For the text-containing cell, return its midpoint in [x, y] coordinate format. 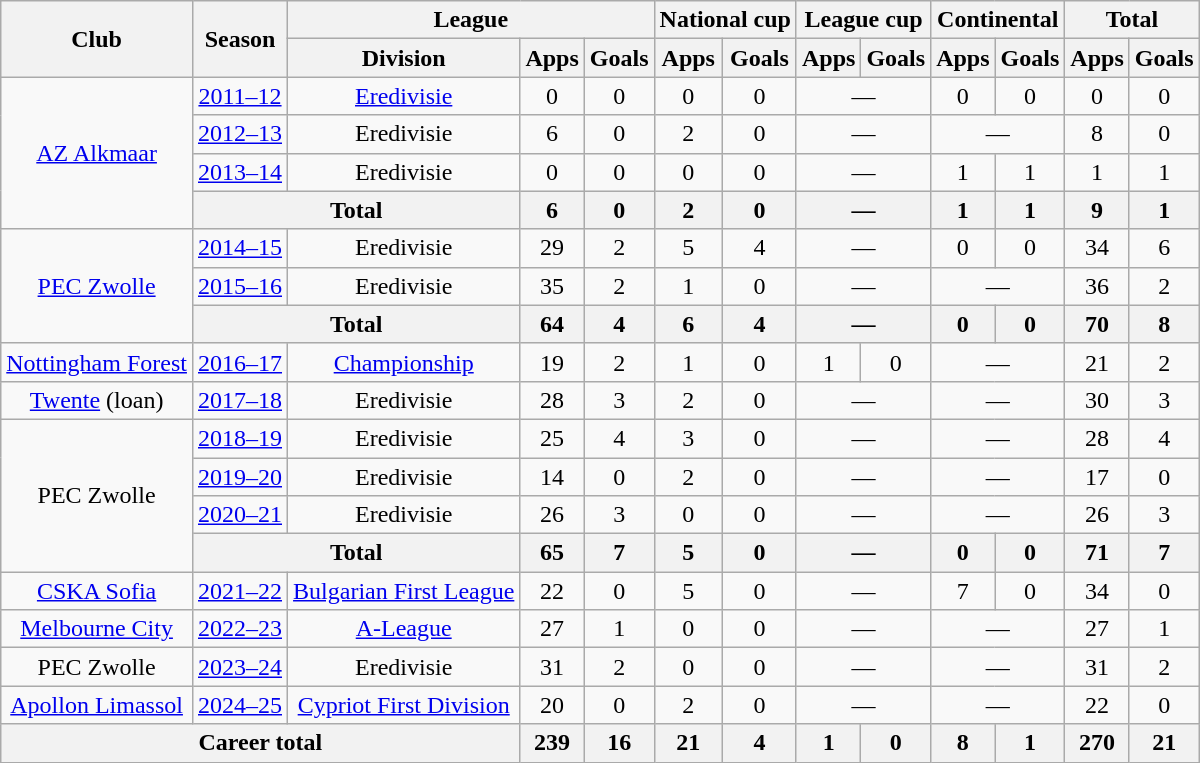
Cypriot First Division [404, 705]
Season [240, 39]
A-League [404, 629]
Division [404, 58]
25 [552, 438]
14 [552, 477]
Career total [260, 743]
36 [1097, 286]
Apollon Limassol [97, 705]
2016–17 [240, 362]
16 [619, 743]
70 [1097, 324]
CSKA Sofia [97, 591]
20 [552, 705]
Continental [998, 20]
2013–14 [240, 172]
2012–13 [240, 134]
League [472, 20]
2021–22 [240, 591]
270 [1097, 743]
29 [552, 248]
2022–23 [240, 629]
30 [1097, 400]
2019–20 [240, 477]
Twente (loan) [97, 400]
Club [97, 39]
64 [552, 324]
2014–15 [240, 248]
League cup [863, 20]
35 [552, 286]
Bulgarian First League [404, 591]
2024–25 [240, 705]
2011–12 [240, 96]
National cup [725, 20]
17 [1097, 477]
Championship [404, 362]
2017–18 [240, 400]
Nottingham Forest [97, 362]
71 [1097, 553]
65 [552, 553]
2015–16 [240, 286]
9 [1097, 210]
2020–21 [240, 515]
AZ Alkmaar [97, 153]
239 [552, 743]
2023–24 [240, 667]
2018–19 [240, 438]
19 [552, 362]
Melbourne City [97, 629]
